Provide the [x, y] coordinate of the cell's center where the given text is located.  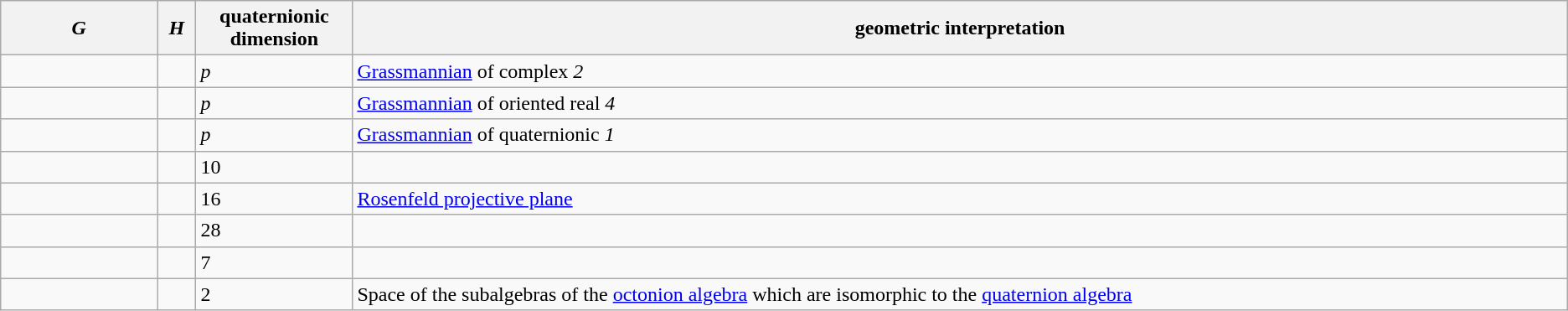
2 [275, 294]
quaternionic dimension [275, 29]
G [79, 29]
Space of the subalgebras of the octonion algebra which are isomorphic to the quaternion algebra [960, 294]
geometric interpretation [960, 29]
Grassmannian of quaternionic 1 [960, 135]
Grassmannian of complex 2 [960, 71]
10 [275, 167]
H [177, 29]
Grassmannian of oriented real 4 [960, 103]
16 [275, 199]
Rosenfeld projective plane [960, 199]
7 [275, 262]
28 [275, 231]
